Search for the cell housing the specified text and yield its (X, Y) center coordinate. 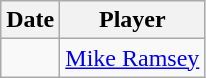
Date (30, 20)
Mike Ramsey (132, 58)
Player (132, 20)
